Detect which cell encompasses the target text, then output its (x, y) center coordinate. 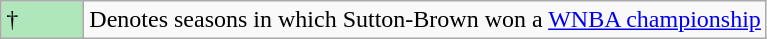
† (42, 20)
Denotes seasons in which Sutton-Brown won a WNBA championship (426, 20)
